Pinpoint the cell where the given text exists, returning its [x, y] midpoint coordinate. 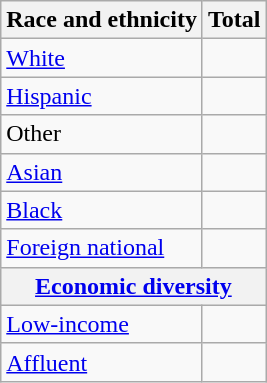
Other [102, 134]
Race and ethnicity [102, 20]
Hispanic [102, 96]
Foreign national [102, 248]
White [102, 58]
Economic diversity [134, 286]
Black [102, 210]
Affluent [102, 362]
Asian [102, 172]
Total [234, 20]
Low-income [102, 324]
